Find where the given text appears and provide that cell's center as [x, y] coordinate. 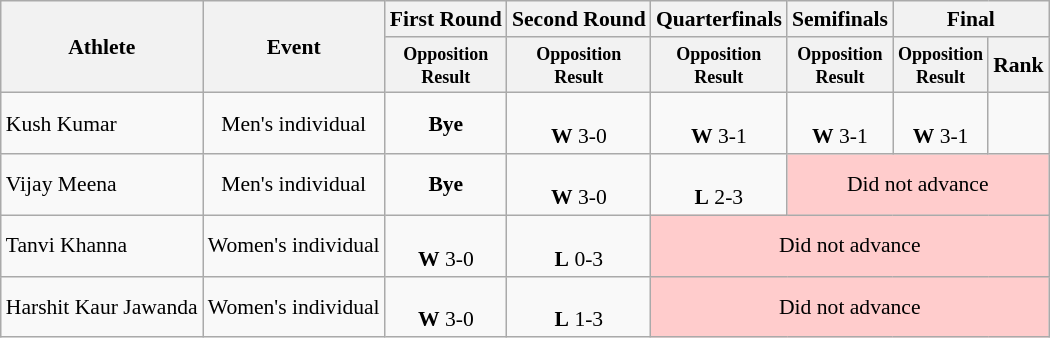
Final [971, 19]
L 1-3 [579, 306]
Quarterfinals [719, 19]
Semifinals [840, 19]
Harshit Kaur Jawanda [102, 306]
L 2-3 [719, 184]
Tanvi Khanna [102, 246]
Vijay Meena [102, 184]
Rank [1018, 65]
Athlete [102, 47]
First Round [446, 19]
Kush Kumar [102, 124]
Event [294, 47]
L 0-3 [579, 246]
Second Round [579, 19]
